Pinpoint the cell where the given text exists, returning its (X, Y) midpoint coordinate. 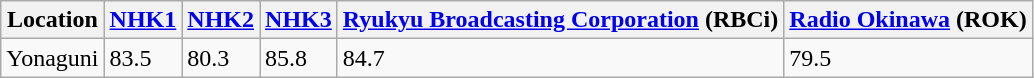
Ryukyu Broadcasting Corporation (RBCi) (560, 20)
Location (52, 20)
Yonaguni (52, 58)
NHK2 (221, 20)
NHK3 (299, 20)
84.7 (560, 58)
85.8 (299, 58)
Radio Okinawa (ROK) (908, 20)
83.5 (143, 58)
79.5 (908, 58)
80.3 (221, 58)
NHK1 (143, 20)
